For the text-containing cell, return its midpoint in [X, Y] coordinate format. 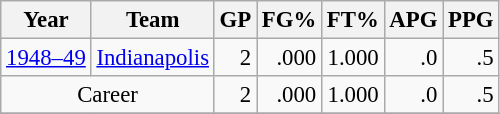
PPG [471, 20]
1948–49 [46, 58]
FT% [354, 20]
Year [46, 20]
FG% [290, 20]
APG [414, 20]
GP [235, 20]
Indianapolis [152, 58]
Career [108, 95]
Team [152, 20]
